Provide the (x, y) coordinate of the cell's center where the given text is located.  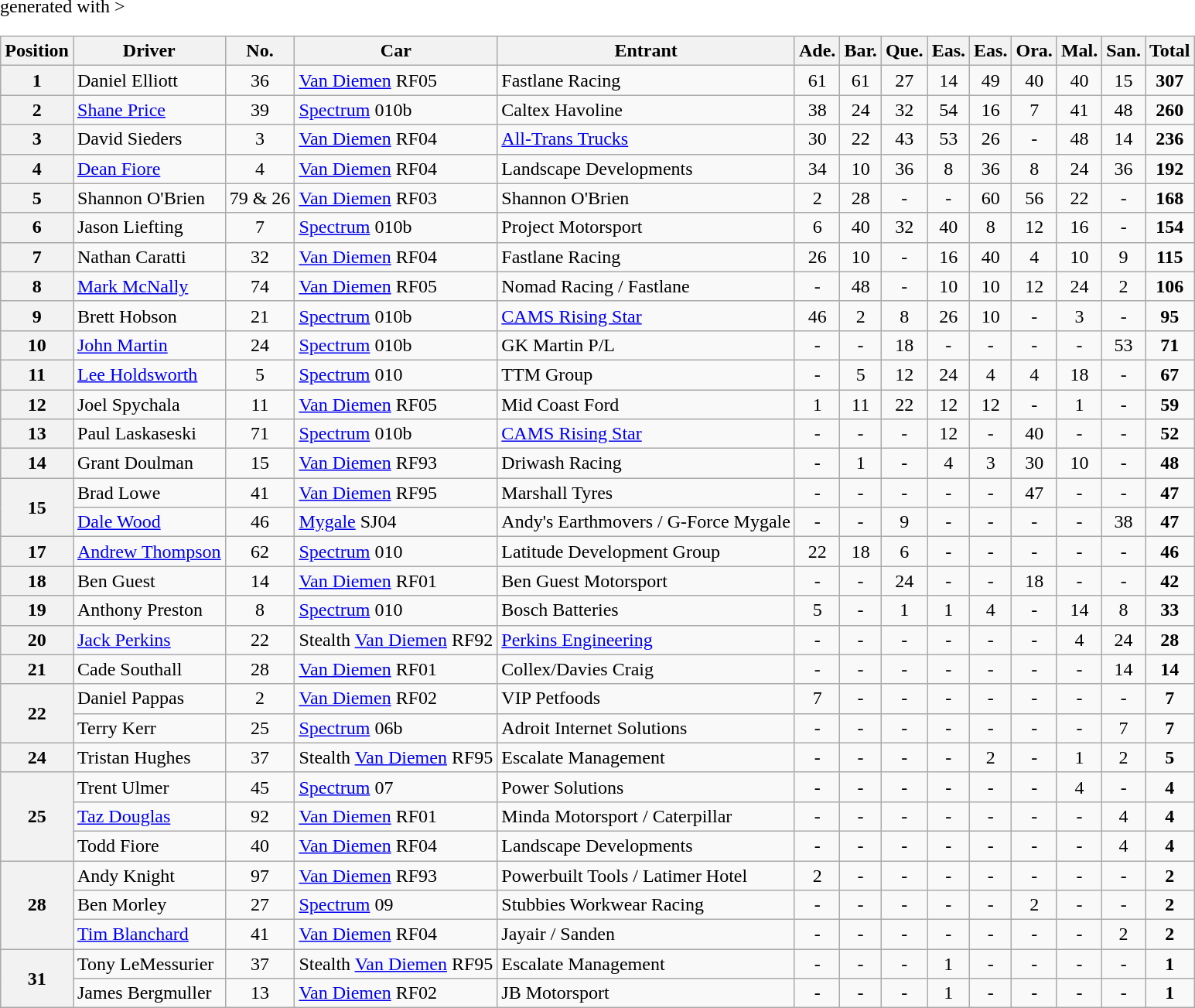
James Bergmuller (149, 993)
260 (1169, 110)
Lee Holdsworth (149, 374)
Taz Douglas (149, 816)
Grant Doulman (149, 463)
Spectrum 09 (396, 905)
John Martin (149, 345)
Ade. (817, 51)
VIP Petfoods (647, 699)
Ben Guest (149, 581)
GK Martin P/L (647, 345)
Bosch Batteries (647, 610)
Stubbies Workwear Racing (647, 905)
Spectrum 06b (396, 728)
Andy's Earthmovers / G-Force Mygale (647, 522)
Stealth Van Diemen RF92 (396, 640)
43 (904, 139)
Van Diemen RF95 (396, 493)
Anthony Preston (149, 610)
Position (37, 51)
154 (1169, 227)
Jason Liefting (149, 227)
67 (1169, 374)
All-Trans Trucks (647, 139)
17 (37, 552)
Ben Morley (149, 905)
Driwash Racing (647, 463)
San. (1124, 51)
Andrew Thompson (149, 552)
Tim Blanchard (149, 935)
19 (37, 610)
Andy Knight (149, 875)
31 (37, 979)
20 (37, 640)
Brad Lowe (149, 493)
Jayair / Sanden (647, 935)
115 (1169, 257)
192 (1169, 169)
JB Motorsport (647, 993)
Tony LeMessurier (149, 964)
39 (260, 110)
Spectrum 07 (396, 787)
Mal. (1079, 51)
74 (260, 286)
Total (1169, 51)
97 (260, 875)
Paul Laskaseski (149, 434)
62 (260, 552)
Collex/Davies Craig (647, 669)
Perkins Engineering (647, 640)
Minda Motorsport / Caterpillar (647, 816)
Bar. (861, 51)
307 (1169, 80)
Ben Guest Motorsport (647, 581)
Car (396, 51)
Cade Southall (149, 669)
Que. (904, 51)
52 (1169, 434)
Mark McNally (149, 286)
Terry Kerr (149, 728)
Shane Price (149, 110)
Power Solutions (647, 787)
Daniel Elliott (149, 80)
No. (260, 51)
92 (260, 816)
Ora. (1034, 51)
Caltex Havoline (647, 110)
Project Motorsport (647, 227)
59 (1169, 405)
33 (1169, 610)
Mygale SJ04 (396, 522)
Joel Spychala (149, 405)
Jack Perkins (149, 640)
Todd Fiore (149, 846)
Dean Fiore (149, 169)
Adroit Internet Solutions (647, 728)
Nathan Caratti (149, 257)
Brett Hobson (149, 316)
42 (1169, 581)
Driver (149, 51)
TTM Group (647, 374)
Dale Wood (149, 522)
56 (1034, 198)
Entrant (647, 51)
Powerbuilt Tools / Latimer Hotel (647, 875)
79 & 26 (260, 198)
168 (1169, 198)
Nomad Racing / Fastlane (647, 286)
Tristan Hughes (149, 757)
David Sieders (149, 139)
34 (817, 169)
106 (1169, 286)
Daniel Pappas (149, 699)
Mid Coast Ford (647, 405)
60 (991, 198)
95 (1169, 316)
49 (991, 80)
Trent Ulmer (149, 787)
54 (948, 110)
Marshall Tyres (647, 493)
236 (1169, 139)
45 (260, 787)
Van Diemen RF03 (396, 198)
Latitude Development Group (647, 552)
